Find where the given text appears and provide that cell's center as [X, Y] coordinate. 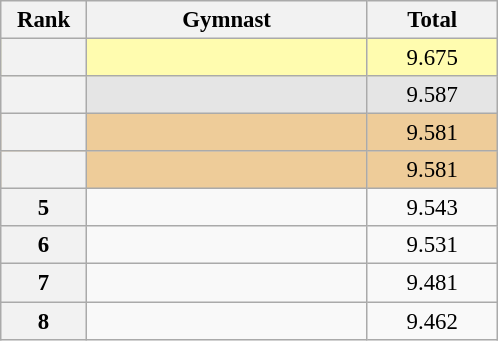
Gymnast [226, 20]
7 [44, 283]
9.462 [432, 321]
9.531 [432, 245]
9.675 [432, 58]
Rank [44, 20]
9.481 [432, 283]
9.543 [432, 208]
8 [44, 321]
6 [44, 245]
5 [44, 208]
Total [432, 20]
9.587 [432, 95]
